Output the [x, y] coordinate of the center of the cell containing the given text.  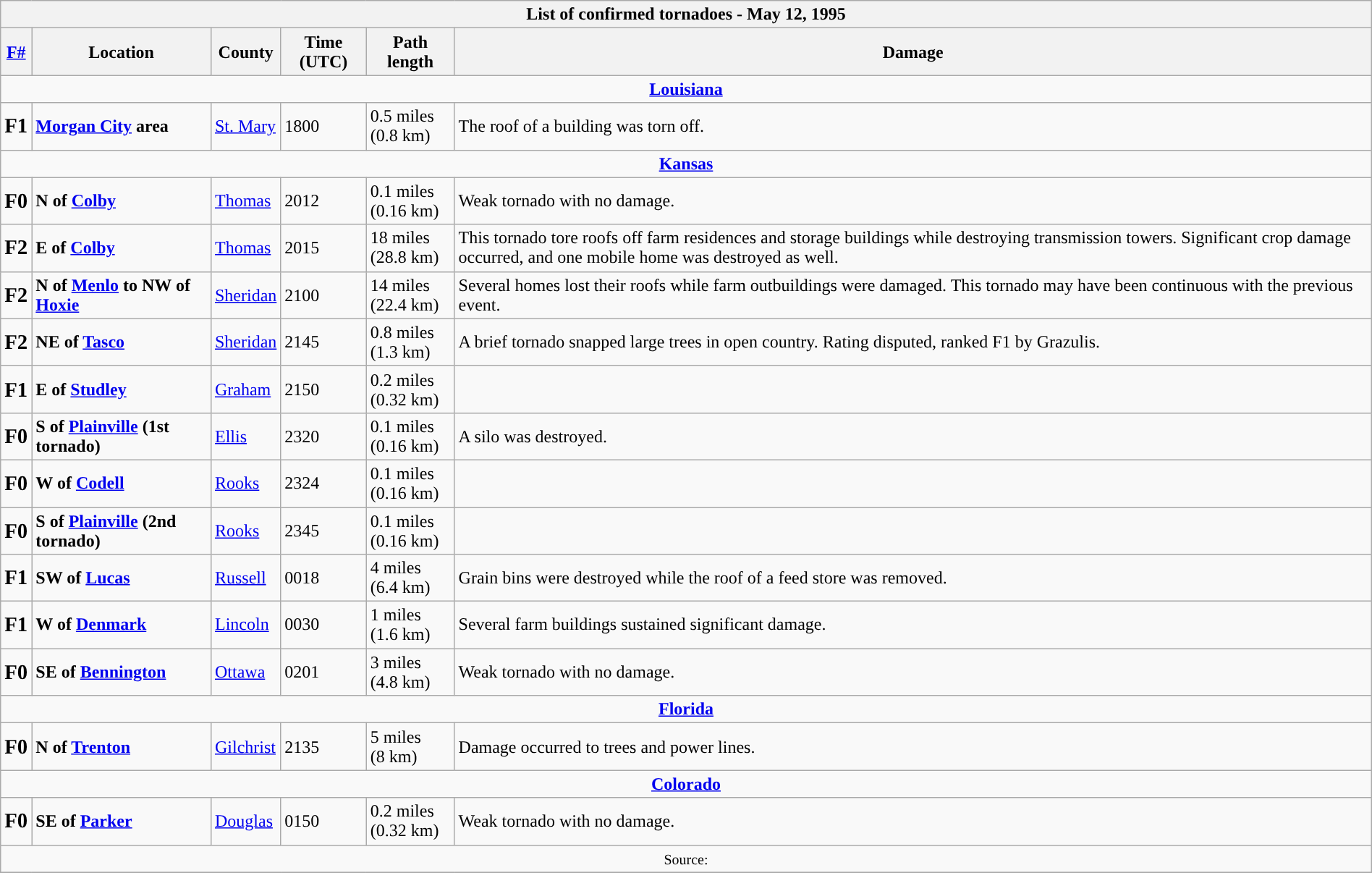
The roof of a building was torn off. [913, 126]
0.8 miles (1.3 km) [410, 342]
Time (UTC) [323, 52]
2324 [323, 484]
County [245, 52]
Gilchrist [245, 747]
A brief tornado snapped large trees in open country. Rating disputed, ranked F1 by Grazulis. [913, 342]
S of Plainville (1st tornado) [122, 436]
NE of Tasco [122, 342]
W of Denmark [122, 625]
Damage [913, 52]
2145 [323, 342]
2100 [323, 295]
14 miles (22.4 km) [410, 295]
SW of Lucas [122, 578]
Damage occurred to trees and power lines. [913, 747]
Path length [410, 52]
1 miles (1.6 km) [410, 625]
18 miles (28.8 km) [410, 248]
N of Trenton [122, 747]
Ellis [245, 436]
Source: [686, 859]
Location [122, 52]
Morgan City area [122, 126]
W of Codell [122, 484]
0201 [323, 672]
2135 [323, 747]
4 miles (6.4 km) [410, 578]
Kansas [686, 164]
A silo was destroyed. [913, 436]
2320 [323, 436]
2015 [323, 248]
0018 [323, 578]
0150 [323, 821]
Ottawa [245, 672]
2345 [323, 530]
F# [16, 52]
2012 [323, 201]
Graham [245, 389]
2150 [323, 389]
Douglas [245, 821]
5 miles (8 km) [410, 747]
Florida [686, 709]
Several farm buildings sustained significant damage. [913, 625]
Lincoln [245, 625]
SE of Bennington [122, 672]
St. Mary [245, 126]
Grain bins were destroyed while the roof of a feed store was removed. [913, 578]
E of Studley [122, 389]
S of Plainville (2nd tornado) [122, 530]
Louisiana [686, 89]
Colorado [686, 784]
E of Colby [122, 248]
1800 [323, 126]
N of Colby [122, 201]
0.5 miles (0.8 km) [410, 126]
3 miles (4.8 km) [410, 672]
Several homes lost their roofs while farm outbuildings were damaged. This tornado may have been continuous with the previous event. [913, 295]
SE of Parker [122, 821]
List of confirmed tornadoes - May 12, 1995 [686, 14]
0030 [323, 625]
N of Menlo to NW of Hoxie [122, 295]
Russell [245, 578]
